Search for the cell housing the specified text and yield its (x, y) center coordinate. 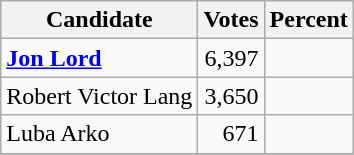
6,397 (231, 58)
Jon Lord (100, 58)
3,650 (231, 96)
Votes (231, 20)
Candidate (100, 20)
Luba Arko (100, 134)
Robert Victor Lang (100, 96)
Percent (308, 20)
671 (231, 134)
